Provide the (X, Y) coordinate of the cell's center where the given text is located.  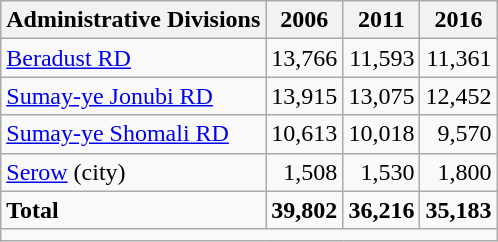
11,593 (382, 58)
Administrative Divisions (134, 20)
Sumay-ye Jonubi RD (134, 96)
9,570 (458, 134)
Beradust RD (134, 58)
36,216 (382, 210)
2016 (458, 20)
1,800 (458, 172)
13,915 (304, 96)
11,361 (458, 58)
Serow (city) (134, 172)
13,075 (382, 96)
Total (134, 210)
39,802 (304, 210)
1,530 (382, 172)
10,018 (382, 134)
2011 (382, 20)
35,183 (458, 210)
13,766 (304, 58)
12,452 (458, 96)
10,613 (304, 134)
2006 (304, 20)
Sumay-ye Shomali RD (134, 134)
1,508 (304, 172)
